Provide the (X, Y) coordinate of the cell's center where the given text is located.  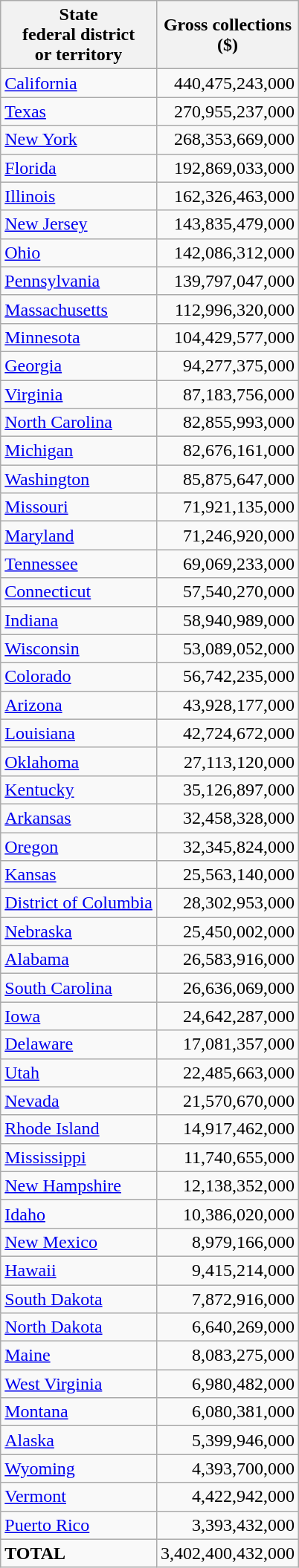
Nevada (79, 1101)
New York (79, 140)
143,835,479,000 (228, 224)
268,353,669,000 (228, 140)
11,740,655,000 (228, 1157)
57,540,270,000 (228, 592)
Louisiana (79, 733)
43,928,177,000 (228, 705)
25,563,140,000 (228, 875)
California (79, 83)
4,393,700,000 (228, 1468)
25,450,002,000 (228, 931)
26,636,069,000 (228, 988)
112,996,320,000 (228, 309)
Iowa (79, 1016)
Florida (79, 168)
26,583,916,000 (228, 960)
6,080,381,000 (228, 1412)
139,797,047,000 (228, 281)
82,676,161,000 (228, 451)
53,089,052,000 (228, 648)
Minnesota (79, 337)
North Dakota (79, 1327)
New Hampshire (79, 1185)
24,642,287,000 (228, 1016)
Wyoming (79, 1468)
5,399,946,000 (228, 1440)
Missouri (79, 507)
8,979,166,000 (228, 1242)
21,570,670,000 (228, 1101)
Alabama (79, 960)
South Dakota (79, 1299)
Idaho (79, 1214)
Kentucky (79, 790)
6,980,482,000 (228, 1384)
6,640,269,000 (228, 1327)
District of Columbia (79, 903)
Wisconsin (79, 648)
Utah (79, 1073)
71,246,920,000 (228, 536)
87,183,756,000 (228, 394)
32,345,824,000 (228, 846)
Rhode Island (79, 1129)
Michigan (79, 451)
3,402,400,432,000 (228, 1553)
85,875,647,000 (228, 479)
192,869,033,000 (228, 168)
17,081,357,000 (228, 1044)
12,138,352,000 (228, 1185)
Tennessee (79, 564)
Washington (79, 479)
9,415,214,000 (228, 1270)
22,485,663,000 (228, 1073)
Illinois (79, 196)
Connecticut (79, 592)
Ohio (79, 253)
West Virginia (79, 1384)
27,113,120,000 (228, 761)
94,277,375,000 (228, 365)
162,326,463,000 (228, 196)
Mississippi (79, 1157)
Montana (79, 1412)
Pennsylvania (79, 281)
270,955,237,000 (228, 111)
7,872,916,000 (228, 1299)
Gross collections($) (228, 35)
10,386,020,000 (228, 1214)
Arizona (79, 705)
440,475,243,000 (228, 83)
142,086,312,000 (228, 253)
Kansas (79, 875)
32,458,328,000 (228, 818)
Georgia (79, 365)
TOTAL (79, 1553)
Alaska (79, 1440)
North Carolina (79, 423)
New Mexico (79, 1242)
Indiana (79, 620)
Virginia (79, 394)
8,083,275,000 (228, 1356)
Texas (79, 111)
28,302,953,000 (228, 903)
104,429,577,000 (228, 337)
Oregon (79, 846)
Massachusetts (79, 309)
69,069,233,000 (228, 564)
New Jersey (79, 224)
Arkansas (79, 818)
35,126,897,000 (228, 790)
Vermont (79, 1497)
42,724,672,000 (228, 733)
Oklahoma (79, 761)
71,921,135,000 (228, 507)
Hawaii (79, 1270)
56,742,235,000 (228, 677)
82,855,993,000 (228, 423)
Puerto Rico (79, 1525)
3,393,432,000 (228, 1525)
Nebraska (79, 931)
Maine (79, 1356)
Colorado (79, 677)
South Carolina (79, 988)
Delaware (79, 1044)
Statefederal district or territory (79, 35)
Maryland (79, 536)
4,422,942,000 (228, 1497)
14,917,462,000 (228, 1129)
58,940,989,000 (228, 620)
